Capture the cell that displays the provided text and extract its [x, y] central coordinate. 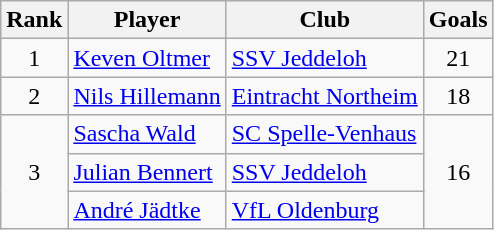
Club [324, 20]
2 [34, 96]
16 [458, 172]
Nils Hillemann [147, 96]
André Jädtke [147, 210]
Eintracht Northeim [324, 96]
18 [458, 96]
VfL Oldenburg [324, 210]
Goals [458, 20]
21 [458, 58]
Player [147, 20]
1 [34, 58]
Keven Oltmer [147, 58]
SC Spelle-Venhaus [324, 134]
3 [34, 172]
Rank [34, 20]
Sascha Wald [147, 134]
Julian Bennert [147, 172]
